Search for the cell housing the specified text and yield its [X, Y] center coordinate. 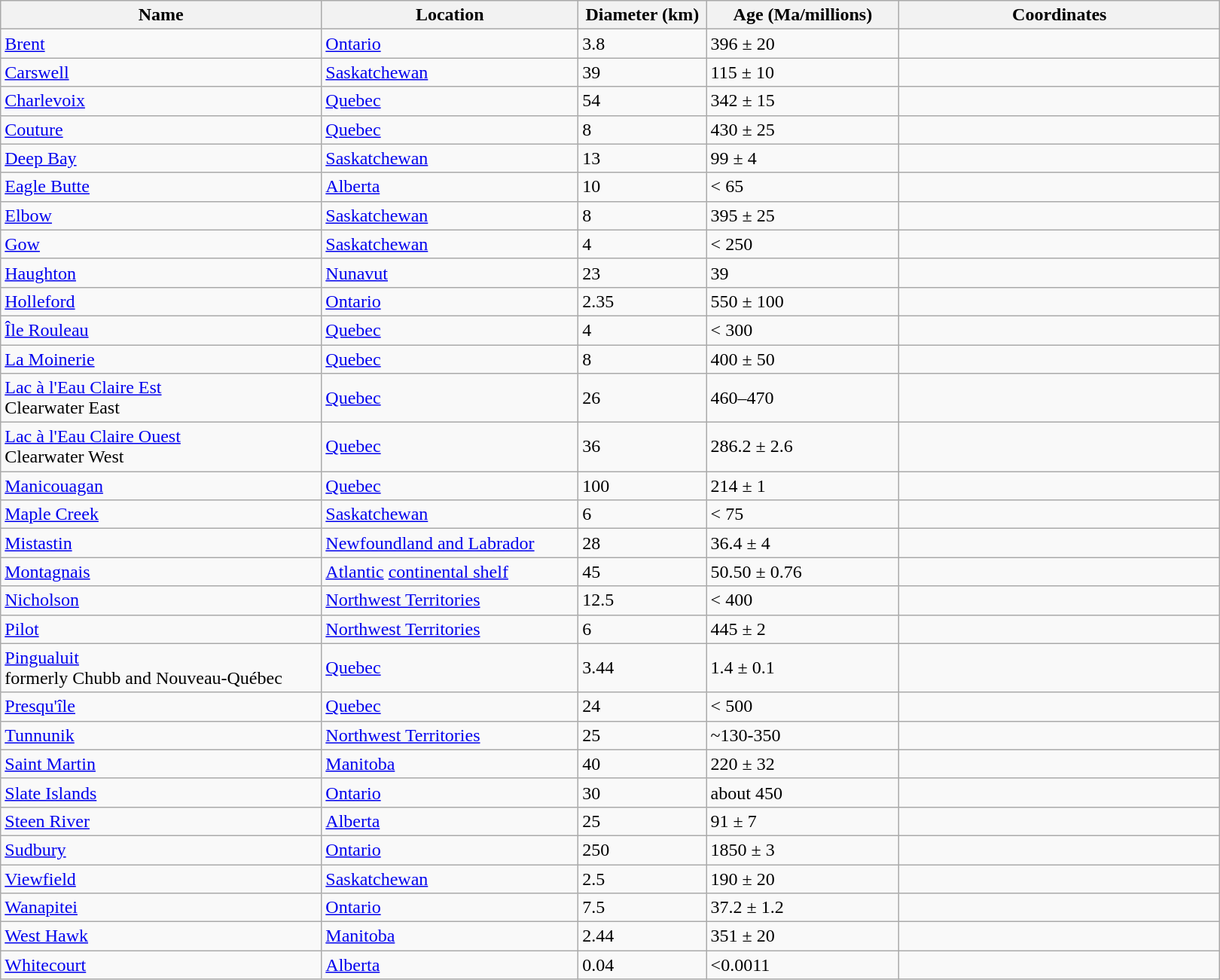
Atlantic continental shelf [450, 572]
37.2 ± 1.2 [803, 908]
Haughton [161, 273]
342 ± 15 [803, 101]
<0.0011 [803, 965]
Holleford [161, 301]
445 ± 2 [803, 629]
24 [642, 707]
Viewfield [161, 879]
Wanapitei [161, 908]
1.4 ± 0.1 [803, 667]
Île Rouleau [161, 330]
45 [642, 572]
Sudbury [161, 850]
91 ± 7 [803, 821]
< 75 [803, 514]
Tunnunik [161, 735]
Nunavut [450, 273]
286.2 ± 2.6 [803, 447]
396 ± 20 [803, 44]
50.50 ± 0.76 [803, 572]
Nicholson [161, 600]
3.44 [642, 667]
40 [642, 764]
3.8 [642, 44]
Lac à l'Eau Claire OuestClearwater West [161, 447]
La Moinerie [161, 359]
about 450 [803, 792]
26 [642, 398]
Diameter (km) [642, 15]
Pingualuitformerly Chubb and Nouveau-Québec [161, 667]
< 250 [803, 244]
2.5 [642, 879]
Age (Ma/millions) [803, 15]
395 ± 25 [803, 215]
2.35 [642, 301]
220 ± 32 [803, 764]
Couture [161, 130]
54 [642, 101]
214 ± 1 [803, 486]
Gow [161, 244]
100 [642, 486]
Presqu'île [161, 707]
115 ± 10 [803, 72]
430 ± 25 [803, 130]
~130-350 [803, 735]
< 500 [803, 707]
Charlevoix [161, 101]
Saint Martin [161, 764]
West Hawk [161, 936]
23 [642, 273]
Whitecourt [161, 965]
28 [642, 543]
36.4 ± 4 [803, 543]
Maple Creek [161, 514]
Brent [161, 44]
Lac à l'Eau Claire EstClearwater East [161, 398]
13 [642, 158]
351 ± 20 [803, 936]
12.5 [642, 600]
0.04 [642, 965]
Newfoundland and Labrador [450, 543]
30 [642, 792]
Elbow [161, 215]
Coordinates [1060, 15]
< 400 [803, 600]
Location [450, 15]
7.5 [642, 908]
190 ± 20 [803, 879]
Mistastin [161, 543]
Pilot [161, 629]
Carswell [161, 72]
Name [161, 15]
99 ± 4 [803, 158]
< 65 [803, 187]
10 [642, 187]
Manicouagan [161, 486]
Eagle Butte [161, 187]
2.44 [642, 936]
36 [642, 447]
1850 ± 3 [803, 850]
< 300 [803, 330]
Montagnais [161, 572]
Deep Bay [161, 158]
250 [642, 850]
Steen River [161, 821]
400 ± 50 [803, 359]
Slate Islands [161, 792]
550 ± 100 [803, 301]
460–470 [803, 398]
